Determine the [X, Y] coordinate at the center of the cell enclosing the given text.  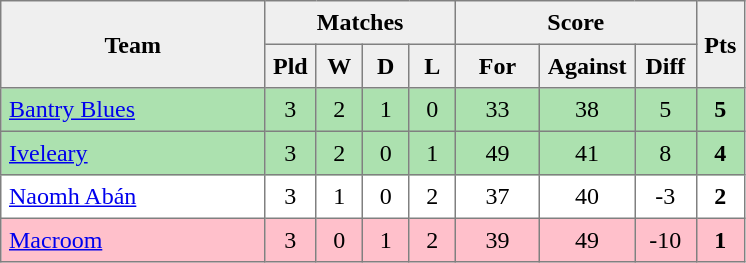
33 [497, 110]
41 [586, 153]
Team [133, 44]
Diff [666, 66]
For [497, 66]
8 [666, 153]
Iveleary [133, 153]
Naomh Abán [133, 197]
4 [720, 153]
Pld [290, 66]
37 [497, 197]
D [385, 66]
-3 [666, 197]
38 [586, 110]
40 [586, 197]
-10 [666, 240]
Against [586, 66]
L [432, 66]
Score [576, 23]
W [339, 66]
Macroom [133, 240]
Bantry Blues [133, 110]
Matches [360, 23]
Pts [720, 44]
39 [497, 240]
